Return (x, y) of the center of cell containing provided text 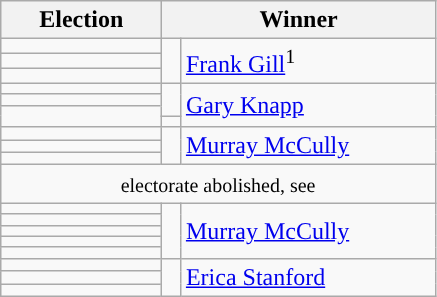
Election (82, 20)
electorate abolished, see (218, 184)
Winner (299, 20)
Gary Knapp (308, 105)
Erica Stanford (308, 277)
Frank Gill1 (308, 62)
